Return [x, y] of the center of cell containing provided text 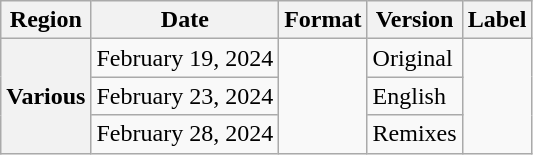
Format [323, 20]
Original [414, 58]
Region [46, 20]
Various [46, 96]
February 19, 2024 [185, 58]
Version [414, 20]
February 23, 2024 [185, 96]
Remixes [414, 134]
Label [497, 20]
February 28, 2024 [185, 134]
English [414, 96]
Date [185, 20]
